Identify which cell holds the provided text, then report its (x, y) central coordinate. 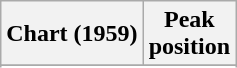
Chart (1959) (72, 34)
Peakposition (189, 34)
